Determine the (X, Y) coordinate at the center of the cell enclosing the given text.  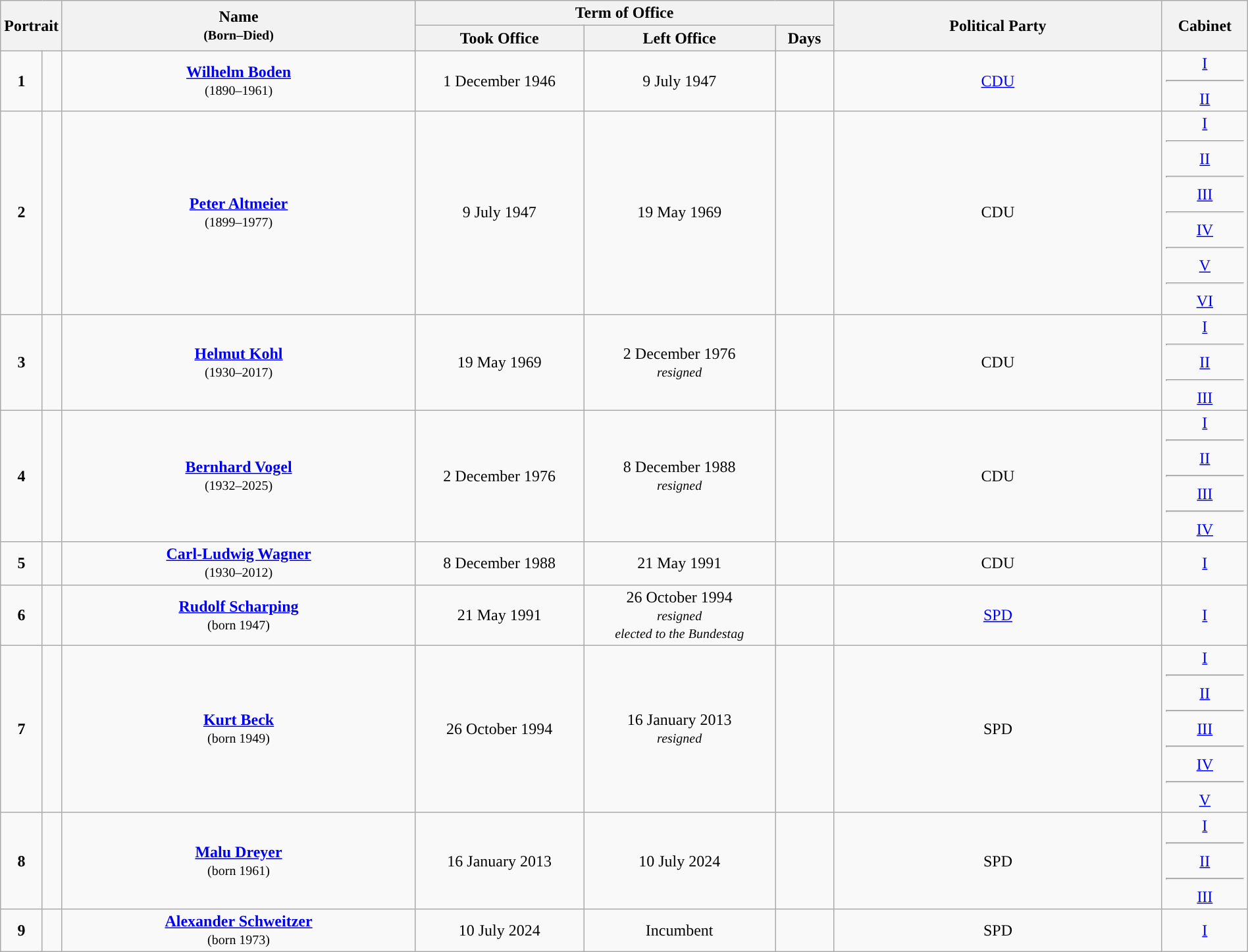
Rudolf Scharping(born 1947) (238, 615)
1 December 1946 (500, 81)
6 (21, 615)
3 (21, 362)
Days (804, 38)
8 December 1988resigned (679, 476)
26 October 1994resignedelected to the Bundestag (679, 615)
16 January 2013resigned (679, 729)
IIIIIIIVVVI (1205, 213)
Left Office (679, 38)
1 (21, 81)
Malu Dreyer(born 1961) (238, 860)
III (1205, 81)
Helmut Kohl(1930–2017) (238, 362)
26 October 1994 (500, 729)
Alexander Schweitzer(born 1973) (238, 930)
8 (21, 860)
16 January 2013 (500, 860)
9 (21, 930)
Peter Altmeier(1899–1977) (238, 213)
Bernhard Vogel(1932–2025) (238, 476)
IIIIIIIVV (1205, 729)
8 December 1988 (500, 564)
IIIIIIIV (1205, 476)
2 December 1976 (500, 476)
Wilhelm Boden(1890–1961) (238, 81)
Portrait (32, 26)
Term of Office (625, 13)
2 (21, 213)
Incumbent (679, 930)
5 (21, 564)
Cabinet (1205, 26)
Took Office (500, 38)
7 (21, 729)
Name(Born–Died) (238, 26)
4 (21, 476)
Carl-Ludwig Wagner(1930–2012) (238, 564)
Political Party (998, 26)
2 December 1976resigned (679, 362)
Kurt Beck(born 1949) (238, 729)
